Determine the (x, y) coordinate at the center of the cell enclosing the given text.  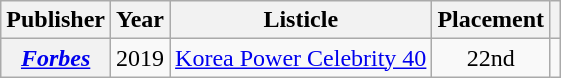
Publisher (56, 20)
Forbes (56, 58)
2019 (140, 58)
Placement (491, 20)
Year (140, 20)
Listicle (301, 20)
Korea Power Celebrity 40 (301, 58)
22nd (491, 58)
